From the cell containing the given text, extract its center point as [X, Y] coordinate. 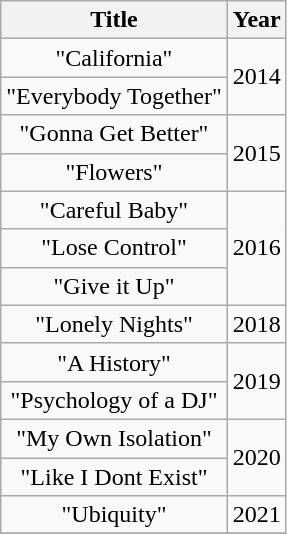
2021 [256, 515]
"Careful Baby" [114, 210]
"A History" [114, 362]
2016 [256, 248]
"Gonna Get Better" [114, 134]
2015 [256, 153]
"Like I Dont Exist" [114, 477]
"Lose Control" [114, 248]
"Ubiquity" [114, 515]
"Give it Up" [114, 286]
2020 [256, 457]
2018 [256, 324]
"Everybody Together" [114, 96]
"Lonely Nights" [114, 324]
Title [114, 20]
"Psychology of a DJ" [114, 400]
"My Own Isolation" [114, 438]
2014 [256, 77]
"Flowers" [114, 172]
Year [256, 20]
2019 [256, 381]
"California" [114, 58]
